Scan for the cell matching the given text and deliver its [x, y] coordinate at center. 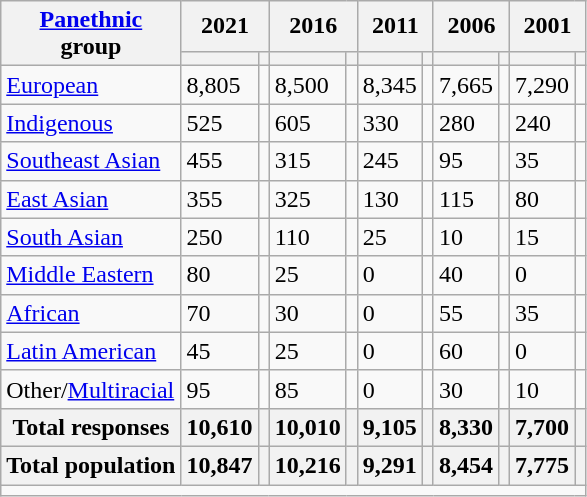
455 [220, 161]
10,216 [308, 465]
240 [542, 123]
10,610 [220, 427]
85 [308, 389]
315 [308, 161]
115 [466, 199]
60 [466, 351]
Other/Multiracial [91, 389]
Middle Eastern [91, 275]
55 [466, 313]
9,291 [390, 465]
7,775 [542, 465]
525 [220, 123]
15 [542, 237]
7,290 [542, 85]
8,805 [220, 85]
European [91, 85]
280 [466, 123]
130 [390, 199]
10,847 [220, 465]
Southeast Asian [91, 161]
7,665 [466, 85]
East Asian [91, 199]
9,105 [390, 427]
Total responses [91, 427]
8,330 [466, 427]
Panethnicgroup [91, 34]
2021 [225, 26]
605 [308, 123]
325 [308, 199]
110 [308, 237]
250 [220, 237]
355 [220, 199]
2001 [548, 26]
African [91, 313]
245 [390, 161]
10,010 [308, 427]
8,500 [308, 85]
Total population [91, 465]
40 [466, 275]
2006 [471, 26]
8,454 [466, 465]
South Asian [91, 237]
45 [220, 351]
Indigenous [91, 123]
2016 [313, 26]
7,700 [542, 427]
Latin American [91, 351]
70 [220, 313]
8,345 [390, 85]
2011 [395, 26]
330 [390, 123]
